Pinpoint the cell where the given text exists, returning its (X, Y) midpoint coordinate. 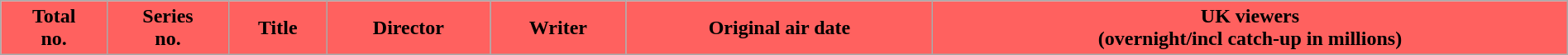
UK viewers(overnight/incl catch-up in millions) (1250, 28)
Director (409, 28)
Writer (557, 28)
Original air date (779, 28)
Title (278, 28)
Totalno. (55, 28)
Seriesno. (169, 28)
